For the text-containing cell, return its midpoint in [x, y] coordinate format. 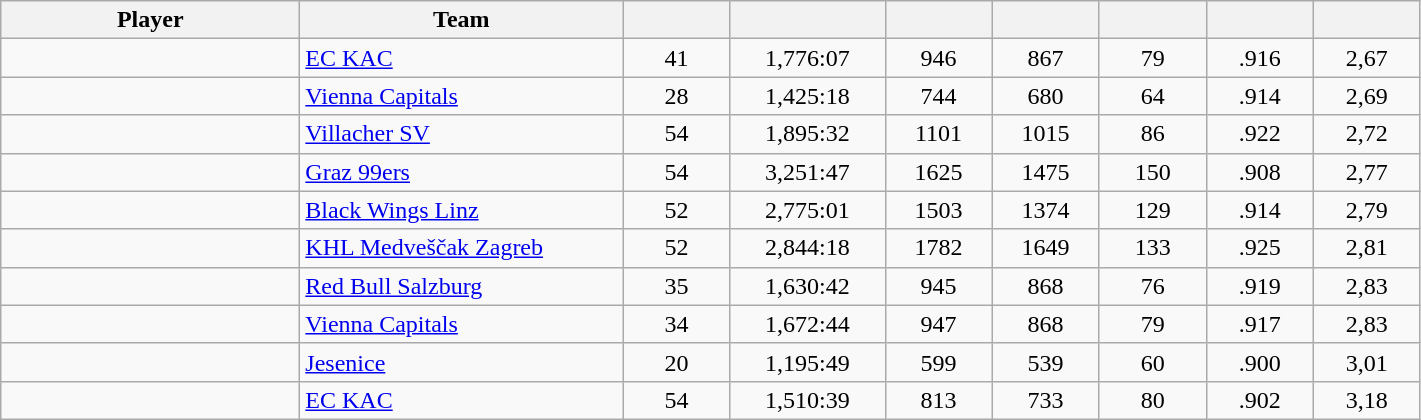
Team [462, 20]
2,69 [1366, 96]
KHL Medveščak Zagreb [462, 248]
20 [676, 362]
.902 [1260, 400]
86 [1152, 134]
64 [1152, 96]
.916 [1260, 58]
80 [1152, 400]
.925 [1260, 248]
35 [676, 286]
947 [938, 324]
946 [938, 58]
.908 [1260, 172]
129 [1152, 210]
28 [676, 96]
.922 [1260, 134]
1782 [938, 248]
1475 [1046, 172]
2,79 [1366, 210]
1,630:42 [808, 286]
2,67 [1366, 58]
1,895:32 [808, 134]
1374 [1046, 210]
813 [938, 400]
41 [676, 58]
1,672:44 [808, 324]
.919 [1260, 286]
76 [1152, 286]
1,776:07 [808, 58]
.900 [1260, 362]
133 [1152, 248]
1,425:18 [808, 96]
1625 [938, 172]
1503 [938, 210]
2,844:18 [808, 248]
Player [150, 20]
Jesenice [462, 362]
733 [1046, 400]
Villacher SV [462, 134]
867 [1046, 58]
Black Wings Linz [462, 210]
1,510:39 [808, 400]
1101 [938, 134]
Graz 99ers [462, 172]
1,195:49 [808, 362]
Red Bull Salzburg [462, 286]
2,81 [1366, 248]
150 [1152, 172]
744 [938, 96]
1649 [1046, 248]
680 [1046, 96]
3,01 [1366, 362]
60 [1152, 362]
945 [938, 286]
2,775:01 [808, 210]
3,251:47 [808, 172]
.917 [1260, 324]
599 [938, 362]
3,18 [1366, 400]
2,77 [1366, 172]
1015 [1046, 134]
2,72 [1366, 134]
34 [676, 324]
539 [1046, 362]
